Return the (X, Y) coordinate for the center point of the cell that contains the specified text.  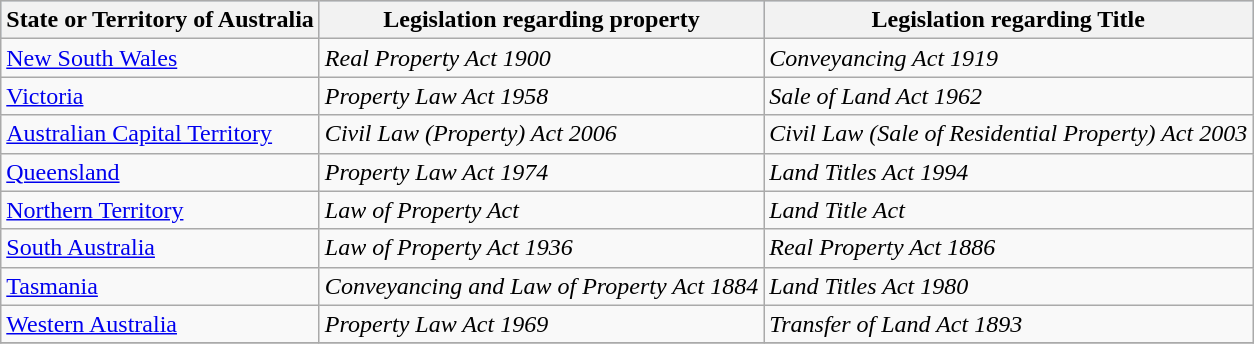
Law of Property Act 1936 (541, 248)
Civil Law (Property) Act 2006 (541, 134)
Western Australia (160, 324)
Sale of Land Act 1962 (1008, 96)
Property Law Act 1958 (541, 96)
Property Law Act 1969 (541, 324)
Transfer of Land Act 1893 (1008, 324)
Legislation regarding Title (1008, 20)
Land Title Act (1008, 210)
Legislation regarding property (541, 20)
Real Property Act 1886 (1008, 248)
Northern Territory (160, 210)
Land Titles Act 1994 (1008, 172)
Real Property Act 1900 (541, 58)
South Australia (160, 248)
Property Law Act 1974 (541, 172)
Victoria (160, 96)
State or Territory of Australia (160, 20)
New South Wales (160, 58)
Australian Capital Territory (160, 134)
Tasmania (160, 286)
Civil Law (Sale of Residential Property) Act 2003 (1008, 134)
Land Titles Act 1980 (1008, 286)
Law of Property Act (541, 210)
Conveyancing and Law of Property Act 1884 (541, 286)
Conveyancing Act 1919 (1008, 58)
Queensland (160, 172)
